For the text-containing cell, return its midpoint in (x, y) coordinate format. 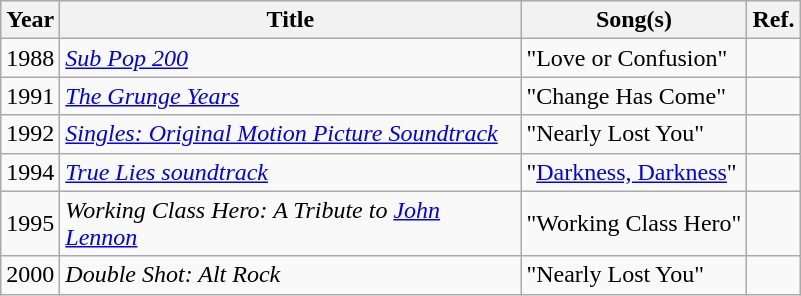
"Working Class Hero" (634, 224)
1991 (30, 96)
Double Shot: Alt Rock (290, 275)
True Lies soundtrack (290, 172)
Singles: Original Motion Picture Soundtrack (290, 134)
1995 (30, 224)
Ref. (774, 20)
Working Class Hero: A Tribute to John Lennon (290, 224)
Sub Pop 200 (290, 58)
"Love or Confusion" (634, 58)
The Grunge Years (290, 96)
Year (30, 20)
1992 (30, 134)
Title (290, 20)
Song(s) (634, 20)
1988 (30, 58)
2000 (30, 275)
"Darkness, Darkness" (634, 172)
1994 (30, 172)
"Change Has Come" (634, 96)
